Scan for the cell matching the given text and deliver its [X, Y] coordinate at center. 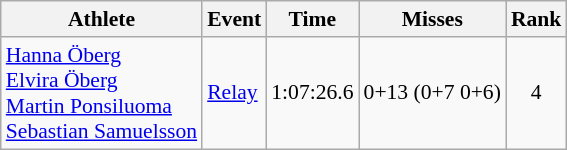
Athlete [102, 19]
Time [312, 19]
Misses [432, 19]
Event [234, 19]
Rank [536, 19]
Hanna ÖbergElvira ÖbergMartin PonsiluomaSebastian Samuelsson [102, 93]
Relay [234, 93]
4 [536, 93]
1:07:26.6 [312, 93]
0+13 (0+7 0+6) [432, 93]
